Find where the given text appears and provide that cell's center as [x, y] coordinate. 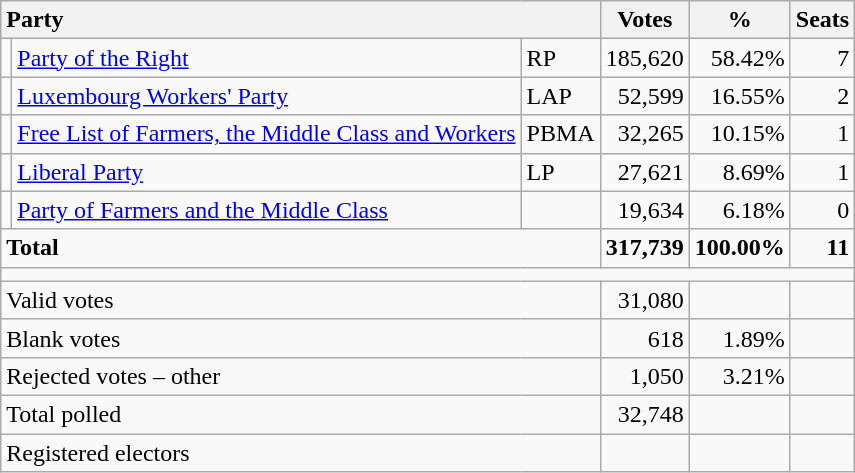
Liberal Party [266, 172]
1.89% [740, 338]
RP [560, 58]
Rejected votes – other [300, 376]
31,080 [644, 300]
Blank votes [300, 338]
Registered electors [300, 453]
1,050 [644, 376]
19,634 [644, 210]
52,599 [644, 96]
58.42% [740, 58]
32,265 [644, 134]
0 [822, 210]
Party of the Right [266, 58]
618 [644, 338]
Valid votes [300, 300]
Votes [644, 20]
10.15% [740, 134]
11 [822, 248]
100.00% [740, 248]
27,621 [644, 172]
32,748 [644, 414]
Luxembourg Workers' Party [266, 96]
Party [300, 20]
Seats [822, 20]
Total [300, 248]
LP [560, 172]
8.69% [740, 172]
LAP [560, 96]
Total polled [300, 414]
6.18% [740, 210]
PBMA [560, 134]
185,620 [644, 58]
16.55% [740, 96]
3.21% [740, 376]
317,739 [644, 248]
Free List of Farmers, the Middle Class and Workers [266, 134]
7 [822, 58]
% [740, 20]
Party of Farmers and the Middle Class [266, 210]
2 [822, 96]
